Capture the cell that displays the provided text and extract its [X, Y] central coordinate. 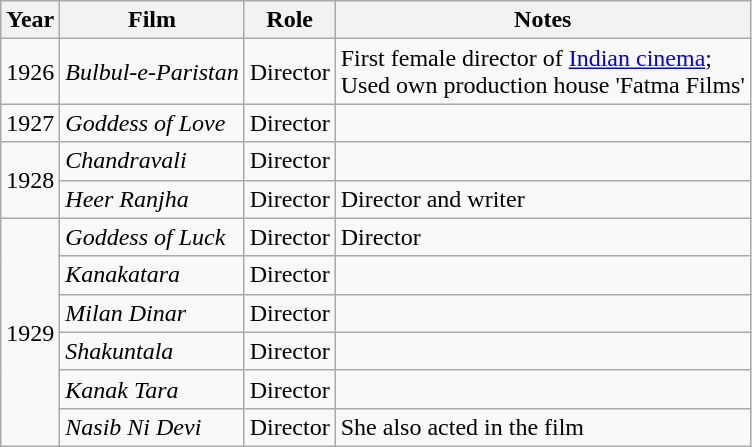
Director and writer [542, 199]
Kanakatara [152, 275]
First female director of Indian cinema;Used own production house 'Fatma Films' [542, 72]
1929 [30, 332]
1927 [30, 123]
Nasib Ni Devi [152, 427]
She also acted in the film [542, 427]
Milan Dinar [152, 313]
Shakuntala [152, 351]
Kanak Tara [152, 389]
Goddess of Love [152, 123]
Year [30, 20]
Goddess of Luck [152, 237]
Heer Ranjha [152, 199]
Notes [542, 20]
1928 [30, 180]
1926 [30, 72]
Film [152, 20]
Role [290, 20]
Chandravali [152, 161]
Bulbul-e-Paristan [152, 72]
